Output the [x, y] coordinate of the center of the cell containing the given text.  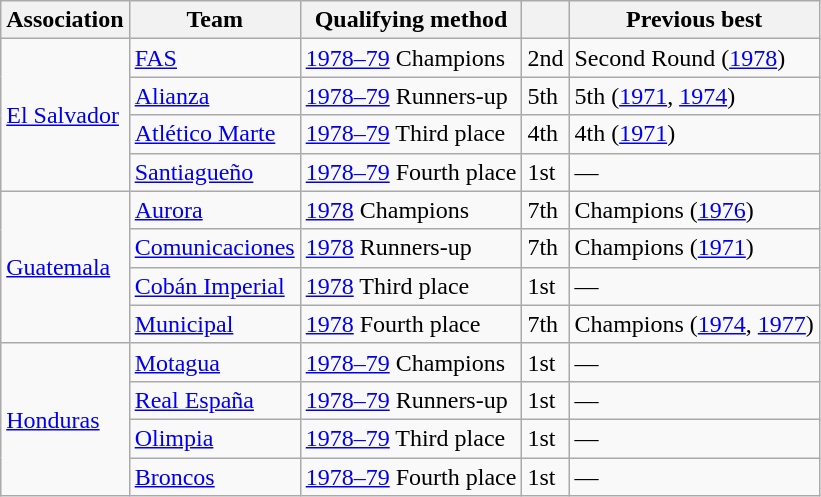
Santiagueño [214, 172]
1978 Champions [411, 210]
Real España [214, 400]
Broncos [214, 477]
1978 Fourth place [411, 324]
Champions (1971) [694, 248]
1978 Runners-up [411, 248]
5th [546, 96]
Olimpia [214, 438]
El Salvador [65, 115]
Honduras [65, 419]
Champions (1976) [694, 210]
Team [214, 20]
2nd [546, 58]
Previous best [694, 20]
FAS [214, 58]
4th (1971) [694, 134]
Motagua [214, 362]
Qualifying method [411, 20]
5th (1971, 1974) [694, 96]
Alianza [214, 96]
Second Round (1978) [694, 58]
Atlético Marte [214, 134]
Champions (1974, 1977) [694, 324]
Association [65, 20]
Cobán Imperial [214, 286]
1978 Third place [411, 286]
Guatemala [65, 267]
Municipal [214, 324]
Comunicaciones [214, 248]
Aurora [214, 210]
4th [546, 134]
